Capture the cell that displays the provided text and extract its (X, Y) central coordinate. 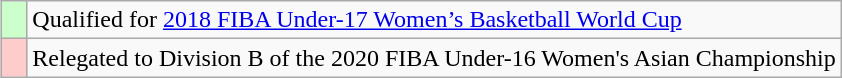
Relegated to Division B of the 2020 FIBA Under-16 Women's Asian Championship (434, 58)
Qualified for 2018 FIBA Under-17 Women’s Basketball World Cup (434, 20)
